Determine the [X, Y] coordinate at the center of the cell enclosing the given text.  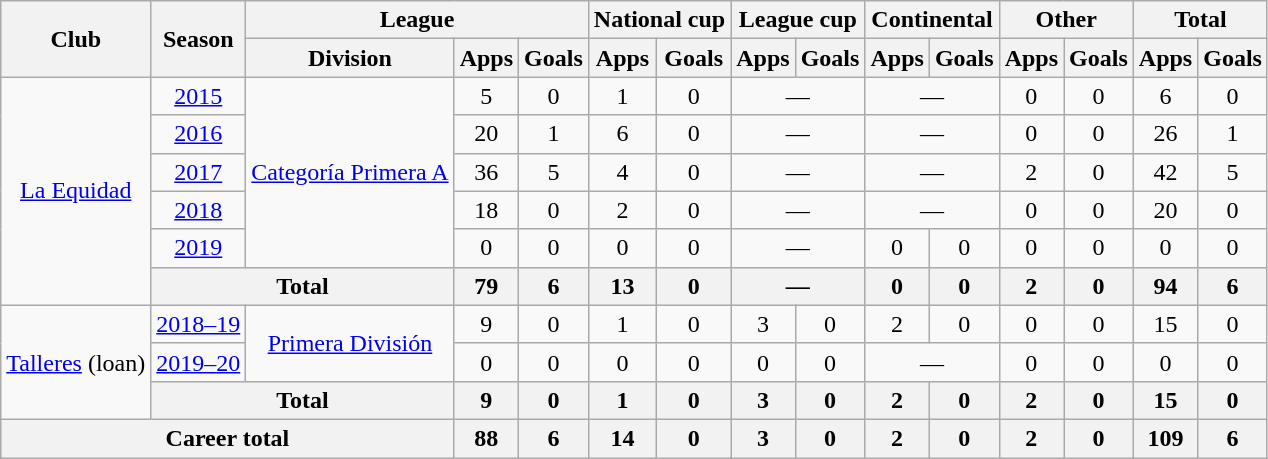
Primera División [350, 343]
94 [1165, 286]
2016 [198, 134]
Club [76, 39]
National cup [659, 20]
42 [1165, 172]
2017 [198, 172]
2015 [198, 96]
36 [486, 172]
La Equidad [76, 191]
2018–19 [198, 324]
Continental [932, 20]
4 [622, 172]
Career total [228, 438]
Other [1066, 20]
Season [198, 39]
88 [486, 438]
Talleres (loan) [76, 362]
109 [1165, 438]
2019 [198, 248]
2019–20 [198, 362]
League cup [798, 20]
13 [622, 286]
Division [350, 58]
18 [486, 210]
League [418, 20]
79 [486, 286]
Categoría Primera A [350, 172]
2018 [198, 210]
14 [622, 438]
26 [1165, 134]
